Provide the [x, y] coordinate of the cell's center where the given text is located.  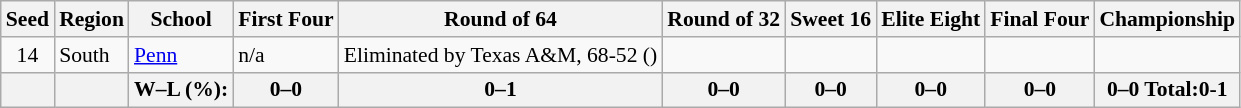
n/a [286, 55]
First Four [286, 19]
Eliminated by Texas A&M, 68-52 () [501, 55]
Penn [181, 55]
W–L (%): [181, 90]
Championship [1167, 19]
14 [28, 55]
Elite Eight [930, 19]
0–1 [501, 90]
Sweet 16 [830, 19]
Region [92, 19]
0–0 Total:0-1 [1167, 90]
Round of 32 [724, 19]
School [181, 19]
Final Four [1040, 19]
Round of 64 [501, 19]
Seed [28, 19]
South [92, 55]
